Capture the cell that displays the provided text and extract its [x, y] central coordinate. 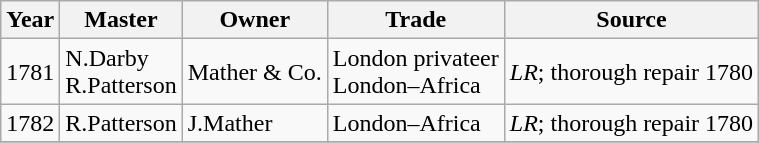
London privateerLondon–Africa [416, 72]
London–Africa [416, 123]
Source [631, 20]
Owner [254, 20]
J.Mather [254, 123]
1782 [30, 123]
Year [30, 20]
N.DarbyR.Patterson [121, 72]
Mather & Co. [254, 72]
Master [121, 20]
R.Patterson [121, 123]
Trade [416, 20]
1781 [30, 72]
